Pinpoint the cell where the given text exists, returning its [X, Y] midpoint coordinate. 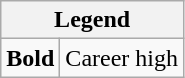
Legend [92, 20]
Career high [122, 58]
Bold [30, 58]
